For the text-containing cell, return its midpoint in [x, y] coordinate format. 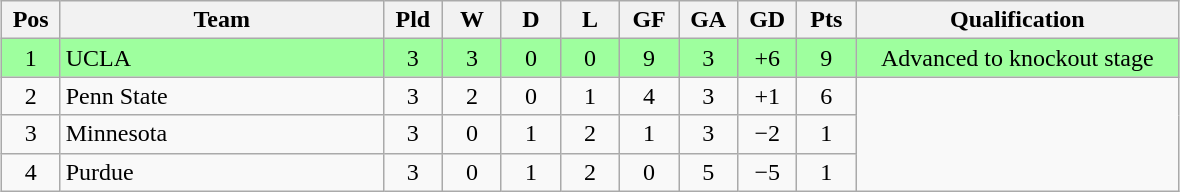
5 [708, 172]
Advanced to knockout stage [1018, 58]
GA [708, 20]
Penn State [222, 96]
+6 [768, 58]
Minnesota [222, 134]
L [590, 20]
Qualification [1018, 20]
−5 [768, 172]
W [472, 20]
Purdue [222, 172]
Pos [30, 20]
Team [222, 20]
6 [826, 96]
Pld [412, 20]
D [530, 20]
−2 [768, 134]
Pts [826, 20]
GF [650, 20]
+1 [768, 96]
UCLA [222, 58]
GD [768, 20]
